For the text-containing cell, return its midpoint in [X, Y] coordinate format. 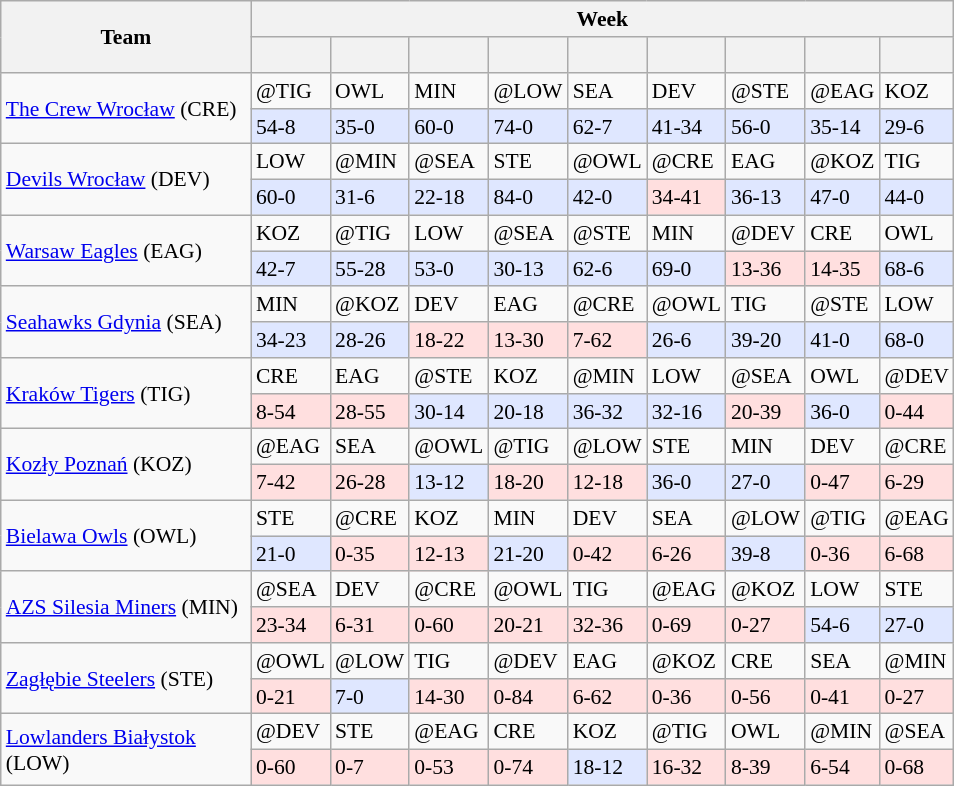
14-30 [448, 696]
68-6 [916, 269]
6-62 [608, 696]
18-20 [528, 482]
53-0 [448, 269]
Team [126, 36]
0-68 [916, 767]
7-0 [370, 696]
6-68 [916, 554]
6-29 [916, 482]
41-34 [686, 126]
26-6 [686, 340]
Bielawa Owls (OWL) [126, 536]
30-13 [528, 269]
0-42 [608, 554]
68-0 [916, 340]
7-62 [608, 340]
0-74 [528, 767]
16-32 [686, 767]
The Crew Wrocław (CRE) [126, 108]
Kraków Tigers (TIG) [126, 394]
62-7 [608, 126]
Seahawks Gdynia (SEA) [126, 322]
69-0 [686, 269]
39-20 [766, 340]
Kozły Poznań (KOZ) [126, 464]
47-0 [842, 197]
32-36 [608, 625]
0-21 [290, 696]
36-13 [766, 197]
74-0 [528, 126]
0-35 [370, 554]
32-16 [686, 411]
42-7 [290, 269]
13-12 [448, 482]
0-69 [686, 625]
39-8 [766, 554]
84-0 [528, 197]
21-0 [290, 554]
20-39 [766, 411]
35-0 [370, 126]
18-22 [448, 340]
34-41 [686, 197]
14-35 [842, 269]
28-26 [370, 340]
0-7 [370, 767]
Lowlanders Białystok (LOW) [126, 750]
12-13 [448, 554]
22-18 [448, 197]
8-39 [766, 767]
35-14 [842, 126]
Zagłębie Steelers (STE) [126, 678]
Week [602, 19]
13-36 [766, 269]
7-42 [290, 482]
62-6 [608, 269]
AZS Silesia Miners (MIN) [126, 606]
44-0 [916, 197]
21-20 [528, 554]
6-31 [370, 625]
0-47 [842, 482]
36-32 [608, 411]
8-54 [290, 411]
0-56 [766, 696]
30-14 [448, 411]
0-53 [448, 767]
26-28 [370, 482]
56-0 [766, 126]
18-12 [608, 767]
0-41 [842, 696]
55-28 [370, 269]
6-54 [842, 767]
41-0 [842, 340]
13-30 [528, 340]
0-84 [528, 696]
54-8 [290, 126]
28-55 [370, 411]
0-44 [916, 411]
20-18 [528, 411]
23-34 [290, 625]
Devils Wrocław (DEV) [126, 180]
54-6 [842, 625]
34-23 [290, 340]
31-6 [370, 197]
12-18 [608, 482]
6-26 [686, 554]
42-0 [608, 197]
20-21 [528, 625]
Warsaw Eagles (EAG) [126, 250]
29-6 [916, 126]
